Extract the (X, Y) coordinate from the center of the cell holding the provided text.  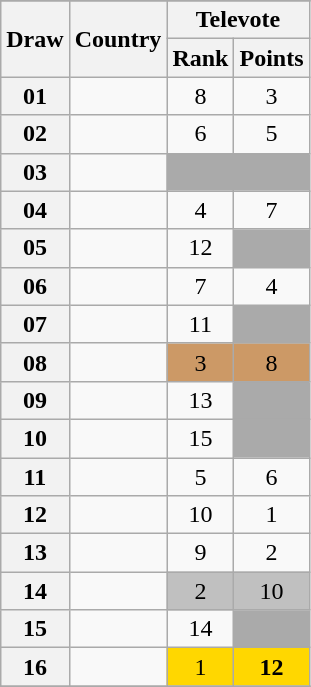
Points (272, 58)
05 (35, 248)
09 (35, 400)
01 (35, 96)
03 (35, 172)
08 (35, 362)
02 (35, 134)
9 (200, 553)
Rank (200, 58)
Televote (238, 20)
06 (35, 286)
07 (35, 324)
16 (35, 667)
Draw (35, 39)
Country (118, 39)
04 (35, 210)
